Search for the cell housing the specified text and yield its (X, Y) center coordinate. 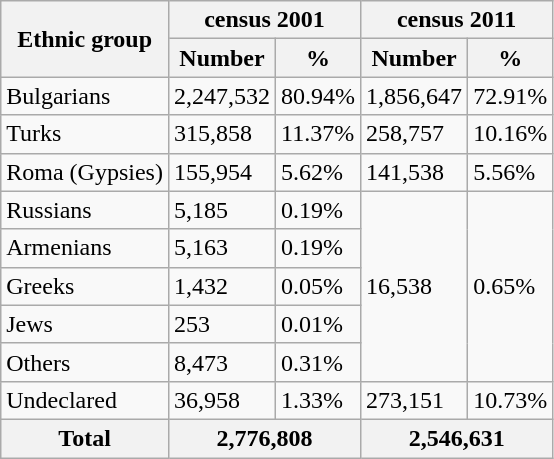
1.33% (318, 400)
5,163 (222, 248)
10.73% (510, 400)
Jews (85, 324)
155,954 (222, 172)
11.37% (318, 134)
Bulgarians (85, 96)
census 2011 (457, 20)
315,858 (222, 134)
Undeclared (85, 400)
Greeks (85, 286)
72.91% (510, 96)
10.16% (510, 134)
253 (222, 324)
Ethnic group (85, 39)
0.01% (318, 324)
2,776,808 (264, 438)
Total (85, 438)
Armenians (85, 248)
Roma (Gypsies) (85, 172)
0.65% (510, 286)
273,151 (414, 400)
8,473 (222, 362)
16,538 (414, 286)
80.94% (318, 96)
1,432 (222, 286)
0.05% (318, 286)
258,757 (414, 134)
36,958 (222, 400)
5,185 (222, 210)
Others (85, 362)
Russians (85, 210)
Turks (85, 134)
2,247,532 (222, 96)
5.62% (318, 172)
census 2001 (264, 20)
5.56% (510, 172)
1,856,647 (414, 96)
141,538 (414, 172)
2,546,631 (457, 438)
0.31% (318, 362)
